From the cell containing the given text, extract its center point as [x, y] coordinate. 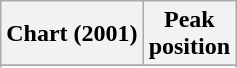
Chart (2001) [72, 34]
Peakposition [189, 34]
